Extract the [X, Y] coordinate from the center of the cell holding the provided text.  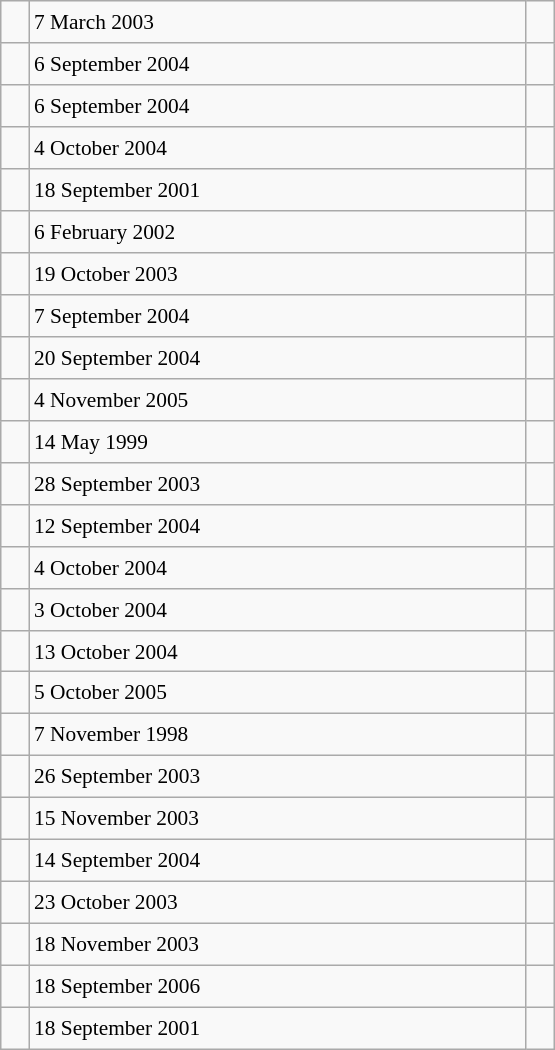
18 September 2006 [278, 986]
14 May 1999 [278, 441]
20 September 2004 [278, 358]
19 October 2003 [278, 274]
26 September 2003 [278, 777]
7 September 2004 [278, 316]
4 November 2005 [278, 399]
7 March 2003 [278, 22]
12 September 2004 [278, 525]
3 October 2004 [278, 609]
18 November 2003 [278, 945]
14 September 2004 [278, 861]
13 October 2004 [278, 651]
23 October 2003 [278, 903]
15 November 2003 [278, 819]
28 September 2003 [278, 483]
5 October 2005 [278, 693]
7 November 1998 [278, 735]
6 February 2002 [278, 232]
